Provide the [X, Y] coordinate of the cell's center where the given text is located.  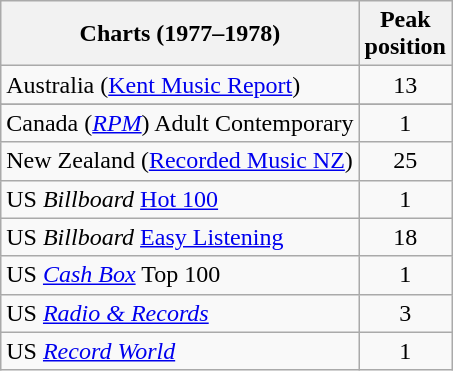
US Billboard Hot 100 [180, 199]
Charts (1977–1978) [180, 34]
25 [405, 161]
New Zealand (Recorded Music NZ) [180, 161]
Australia (Kent Music Report) [180, 85]
Canada (RPM) Adult Contemporary [180, 123]
US Billboard Easy Listening [180, 237]
US Record World [180, 351]
13 [405, 85]
3 [405, 313]
18 [405, 237]
Peakposition [405, 34]
US Cash Box Top 100 [180, 275]
US Radio & Records [180, 313]
